Output the (X, Y) coordinate of the center of the cell containing the given text.  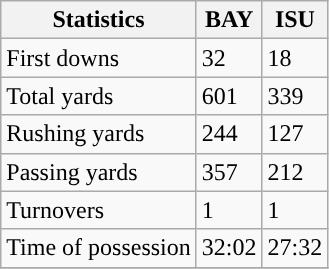
BAY (229, 20)
127 (295, 134)
357 (229, 172)
212 (295, 172)
Statistics (99, 20)
32 (229, 58)
18 (295, 58)
First downs (99, 58)
601 (229, 96)
Time of possession (99, 248)
339 (295, 96)
Passing yards (99, 172)
Rushing yards (99, 134)
ISU (295, 20)
27:32 (295, 248)
244 (229, 134)
Total yards (99, 96)
32:02 (229, 248)
Turnovers (99, 210)
